Provide the [X, Y] coordinate of the cell's center where the given text is located.  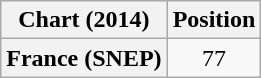
France (SNEP) [84, 58]
Position [214, 20]
Chart (2014) [84, 20]
77 [214, 58]
